Search for the cell housing the specified text and yield its [x, y] center coordinate. 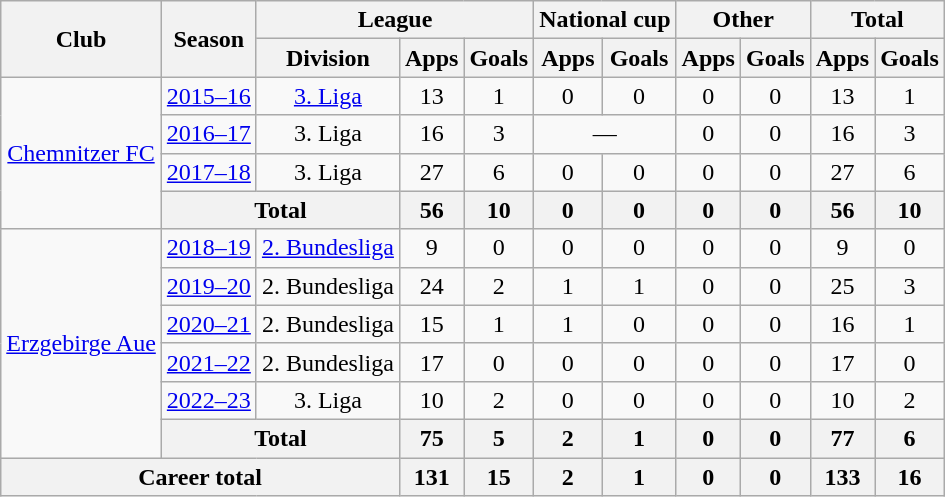
Club [82, 39]
25 [842, 286]
24 [431, 286]
League [394, 20]
2017–18 [208, 172]
Division [328, 58]
— [605, 134]
Season [208, 39]
Other [743, 20]
2021–22 [208, 362]
131 [431, 477]
2022–23 [208, 400]
77 [842, 438]
Career total [200, 477]
2019–20 [208, 286]
2018–19 [208, 248]
133 [842, 477]
2020–21 [208, 324]
5 [499, 438]
National cup [605, 20]
2015–16 [208, 96]
75 [431, 438]
Erzgebirge Aue [82, 343]
Chemnitzer FC [82, 153]
2016–17 [208, 134]
